Output the (X, Y) coordinate of the center of the cell containing the given text.  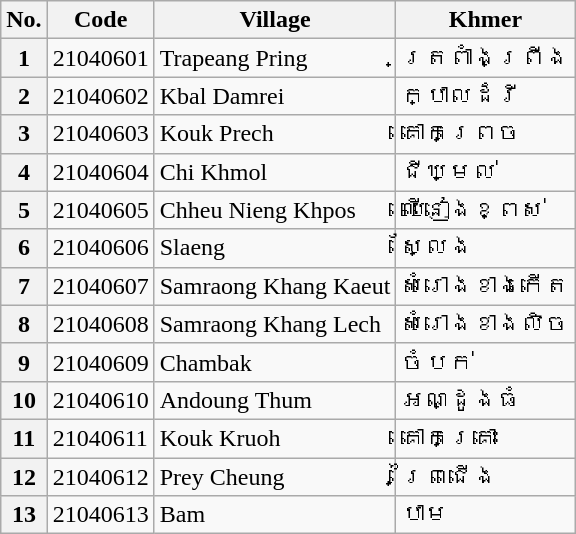
ចំបក់ (486, 362)
9 (24, 362)
13 (24, 515)
Andoung Thum (275, 400)
សំរោងខាងកើត (486, 286)
Kouk Prech (275, 134)
Bam (275, 515)
No. (24, 20)
Samraong Khang Kaeut (275, 286)
Chambak (275, 362)
Kbal Damrei (275, 96)
10 (24, 400)
ក្បាលដំរី (486, 96)
Samraong Khang Lech (275, 324)
21040602 (100, 96)
Khmer (486, 20)
21040604 (100, 172)
3 (24, 134)
Chi Khmol (275, 172)
6 (24, 248)
8 (24, 324)
ព្រៃជើង (486, 477)
11 (24, 438)
Kouk Kruoh (275, 438)
21040605 (100, 210)
21040611 (100, 438)
ឈើនៀងខ្ពស់ (486, 210)
21040613 (100, 515)
សំរោងខាងលិច (486, 324)
21040612 (100, 477)
ជីឃ្មល់ (486, 172)
21040608 (100, 324)
5 (24, 210)
បាម (486, 515)
7 (24, 286)
គោកគ្រោះ (486, 438)
21040601 (100, 58)
12 (24, 477)
2 (24, 96)
21040609 (100, 362)
Trapeang Pring (275, 58)
គោកព្រេច (486, 134)
21040603 (100, 134)
21040610 (100, 400)
អណ្ដូងធំ (486, 400)
Prey Cheung (275, 477)
21040606 (100, 248)
Code (100, 20)
ស្លែង (486, 248)
Slaeng (275, 248)
1 (24, 58)
Chheu Nieng Khpos (275, 210)
21040607 (100, 286)
ត្រពាំងព្រីង (486, 58)
4 (24, 172)
Village (275, 20)
